Return the [X, Y] coordinate for the center point of the cell that contains the specified text.  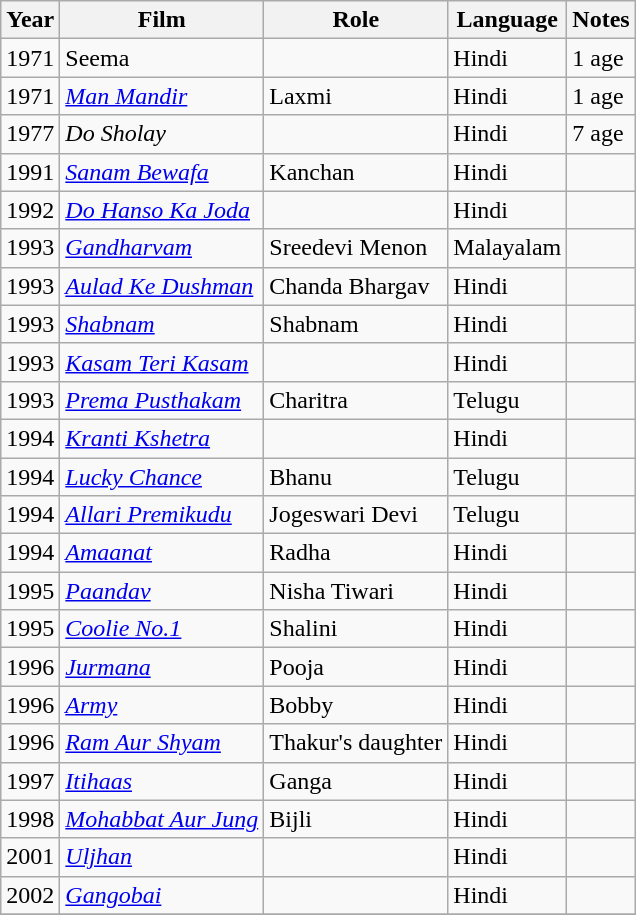
1998 [30, 819]
Gangobai [162, 895]
Kanchan [356, 172]
Kranti Kshetra [162, 438]
Nisha Tiwari [356, 591]
Role [356, 20]
Notes [601, 20]
Prema Pusthakam [162, 400]
Itihaas [162, 781]
Paandav [162, 591]
Film [162, 20]
1997 [30, 781]
1991 [30, 172]
Ram Aur Shyam [162, 743]
Pooja [356, 667]
Coolie No.1 [162, 629]
Thakur's daughter [356, 743]
Do Sholay [162, 134]
Malayalam [508, 248]
Man Mandir [162, 96]
Sreedevi Menon [356, 248]
Allari Premikudu [162, 515]
Mohabbat Aur Jung [162, 819]
Bijli [356, 819]
Year [30, 20]
Aulad Ke Dushman [162, 286]
Seema [162, 58]
Lucky Chance [162, 477]
Kasam Teri Kasam [162, 362]
2001 [30, 857]
Bhanu [356, 477]
Jogeswari Devi [356, 515]
Radha [356, 553]
1992 [30, 210]
Charitra [356, 400]
Sanam Bewafa [162, 172]
Ganga [356, 781]
7 age [601, 134]
Bobby [356, 705]
Shalini [356, 629]
Gandharvam [162, 248]
Chanda Bhargav [356, 286]
Laxmi [356, 96]
1977 [30, 134]
2002 [30, 895]
Uljhan [162, 857]
Army [162, 705]
Jurmana [162, 667]
Do Hanso Ka Joda [162, 210]
Amaanat [162, 553]
Language [508, 20]
